Scan for the cell matching the given text and deliver its (x, y) coordinate at center. 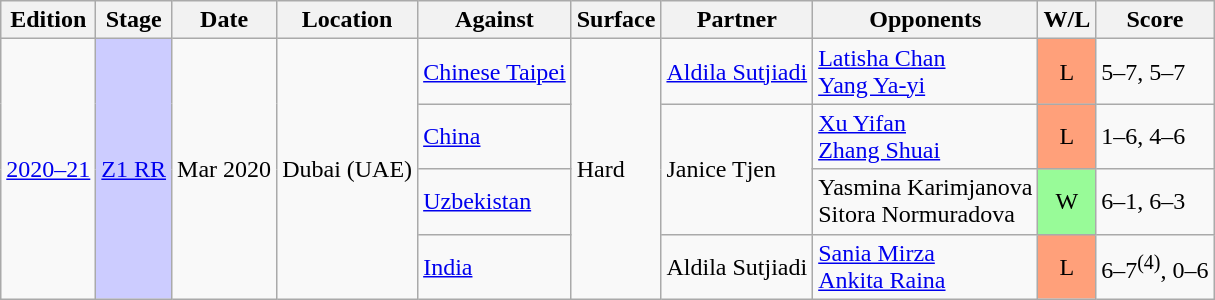
Partner (737, 20)
Latisha Chan Yang Ya-yi (926, 72)
Surface (616, 20)
China (495, 136)
Dubai (UAE) (348, 169)
Against (495, 20)
India (495, 266)
Stage (134, 20)
6–1, 6–3 (1155, 202)
Xu Yifan Zhang Shuai (926, 136)
Janice Tjen (737, 169)
Z1 RR (134, 169)
W/L (1067, 20)
Sania Mirza Ankita Raina (926, 266)
Score (1155, 20)
5–7, 5–7 (1155, 72)
Hard (616, 169)
Opponents (926, 20)
Mar 2020 (224, 169)
Yasmina Karimjanova Sitora Normuradova (926, 202)
W (1067, 202)
Uzbekistan (495, 202)
2020–21 (48, 169)
Edition (48, 20)
Chinese Taipei (495, 72)
1–6, 4–6 (1155, 136)
Date (224, 20)
Location (348, 20)
6–7(4), 0–6 (1155, 266)
